Output the [X, Y] coordinate of the center of the cell containing the given text.  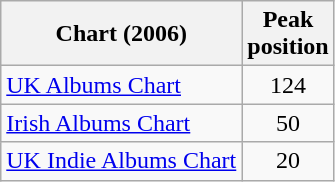
UK Albums Chart [122, 85]
Chart (2006) [122, 34]
20 [288, 161]
50 [288, 123]
UK Indie Albums Chart [122, 161]
124 [288, 85]
Irish Albums Chart [122, 123]
Peakposition [288, 34]
